For the text-containing cell, return its midpoint in (X, Y) coordinate format. 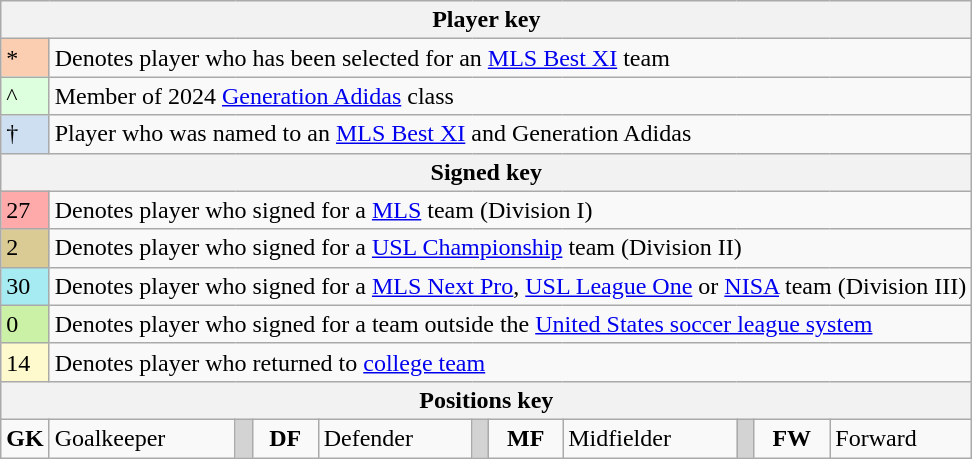
Denotes player who has been selected for an MLS Best XI team (510, 58)
30 (25, 286)
Member of 2024 Generation Adidas class (510, 96)
Positions key (486, 400)
Signed key (486, 172)
0 (25, 324)
* (25, 58)
^ (25, 96)
DF (285, 438)
2 (25, 248)
GK (25, 438)
Player key (486, 20)
Goalkeeper (142, 438)
Denotes player who signed for a team outside the United States soccer league system (510, 324)
† (25, 134)
Forward (901, 438)
Denotes player who signed for a MLS Next Pro, USL League One or NISA team (Division III) (510, 286)
14 (25, 362)
Denotes player who signed for a MLS team (Division I) (510, 210)
Denotes player who signed for a USL Championship team (Division II) (510, 248)
27 (25, 210)
Denotes player who returned to college team (510, 362)
FW (792, 438)
MF (526, 438)
Defender (395, 438)
Midfielder (650, 438)
Player who was named to an MLS Best XI and Generation Adidas (510, 134)
